Detect which cell encompasses the target text, then output its (x, y) center coordinate. 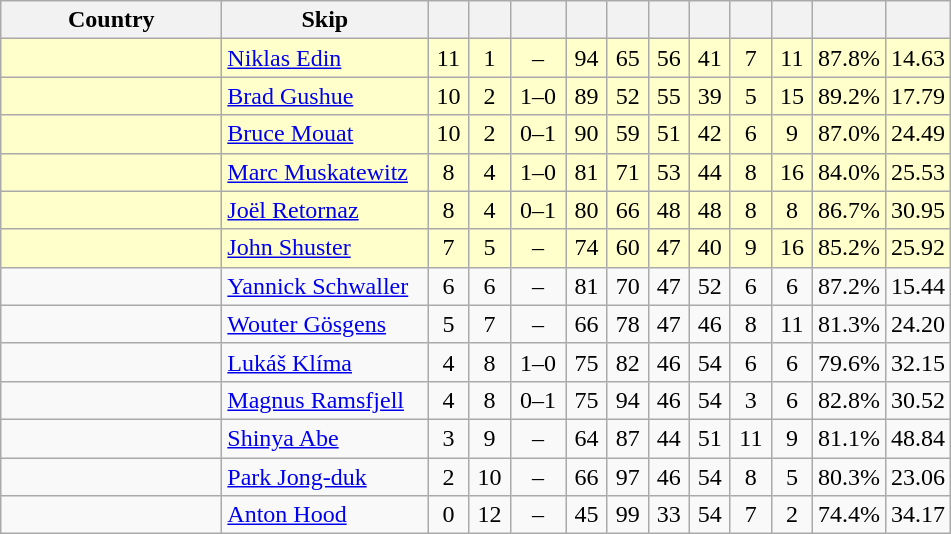
25.53 (918, 172)
Yannick Schwaller (325, 286)
Brad Gushue (325, 96)
59 (628, 134)
33 (668, 515)
Anton Hood (325, 515)
24.49 (918, 134)
89.2% (848, 96)
41 (710, 58)
23.06 (918, 477)
87.2% (848, 286)
56 (668, 58)
15.44 (918, 286)
45 (586, 515)
65 (628, 58)
Wouter Gösgens (325, 324)
Shinya Abe (325, 438)
12 (490, 515)
32.15 (918, 362)
Country (112, 20)
81.1% (848, 438)
0 (448, 515)
Joël Retornaz (325, 210)
90 (586, 134)
89 (586, 96)
87.8% (848, 58)
39 (710, 96)
14.63 (918, 58)
Marc Muskatewitz (325, 172)
82 (628, 362)
Bruce Mouat (325, 134)
Skip (325, 20)
80 (586, 210)
64 (586, 438)
87 (628, 438)
99 (628, 515)
80.3% (848, 477)
30.95 (918, 210)
71 (628, 172)
42 (710, 134)
79.6% (848, 362)
97 (628, 477)
82.8% (848, 400)
86.7% (848, 210)
Lukáš Klíma (325, 362)
40 (710, 248)
55 (668, 96)
87.0% (848, 134)
24.20 (918, 324)
53 (668, 172)
60 (628, 248)
30.52 (918, 400)
74 (586, 248)
85.2% (848, 248)
15 (792, 96)
John Shuster (325, 248)
78 (628, 324)
34.17 (918, 515)
74.4% (848, 515)
70 (628, 286)
17.79 (918, 96)
Magnus Ramsfjell (325, 400)
Park Jong-duk (325, 477)
25.92 (918, 248)
Niklas Edin (325, 58)
84.0% (848, 172)
1 (490, 58)
81.3% (848, 324)
48.84 (918, 438)
